Scan for the cell matching the given text and deliver its [X, Y] coordinate at center. 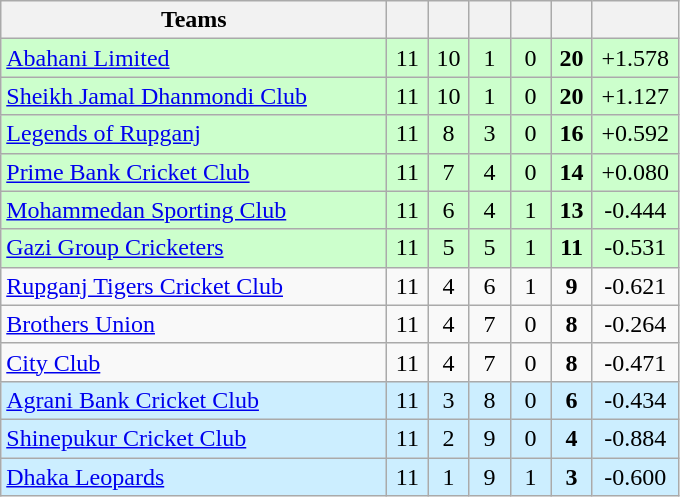
-0.444 [635, 210]
Rupganj Tigers Cricket Club [194, 286]
Agrani Bank Cricket Club [194, 400]
Mohammedan Sporting Club [194, 210]
2 [448, 438]
+1.127 [635, 96]
-0.434 [635, 400]
-0.471 [635, 362]
City Club [194, 362]
-0.621 [635, 286]
-0.600 [635, 477]
Teams [194, 20]
-0.884 [635, 438]
Abahani Limited [194, 58]
Gazi Group Cricketers [194, 248]
+1.578 [635, 58]
Legends of Rupganj [194, 134]
-0.264 [635, 324]
Dhaka Leopards [194, 477]
14 [572, 172]
Shinepukur Cricket Club [194, 438]
16 [572, 134]
+0.080 [635, 172]
-0.531 [635, 248]
Brothers Union [194, 324]
13 [572, 210]
Prime Bank Cricket Club [194, 172]
Sheikh Jamal Dhanmondi Club [194, 96]
+0.592 [635, 134]
